Return (x, y) of the center of cell containing provided text 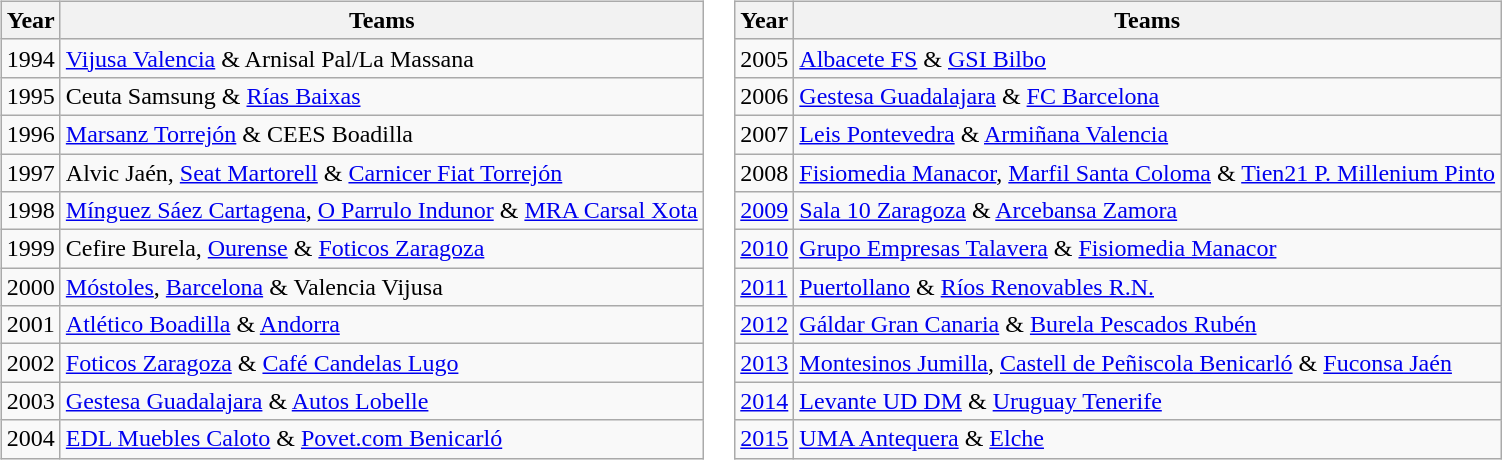
1994 (30, 58)
Gestesa Guadalajara & Autos Lobelle (382, 401)
Vijusa Valencia & Arnisal Pal/La Massana (382, 58)
EDL Muebles Caloto & Povet.com Benicarló (382, 439)
2002 (30, 363)
UMA Antequera & Elche (1148, 439)
Mínguez Sáez Cartagena, O Parrulo Indunor & MRA Carsal Xota (382, 211)
2015 (764, 439)
Atlético Boadilla & Andorra (382, 325)
Gáldar Gran Canaria & Burela Pescados Rubén (1148, 325)
Puertollano & Ríos Renovables R.N. (1148, 287)
Móstoles, Barcelona & Valencia Vijusa (382, 287)
1995 (30, 96)
Ceuta Samsung & Rías Baixas (382, 96)
2003 (30, 401)
2005 (764, 58)
Grupo Empresas Talavera & Fisiomedia Manacor (1148, 249)
Gestesa Guadalajara & FC Barcelona (1148, 96)
2011 (764, 287)
2006 (764, 96)
Cefire Burela, Ourense & Foticos Zaragoza (382, 249)
1996 (30, 134)
Leis Pontevedra & Armiñana Valencia (1148, 134)
2009 (764, 211)
2012 (764, 325)
Alvic Jaén, Seat Martorell & Carnicer Fiat Torrejón (382, 173)
1998 (30, 211)
Foticos Zaragoza & Café Candelas Lugo (382, 363)
Marsanz Torrejón & CEES Boadilla (382, 134)
1997 (30, 173)
1999 (30, 249)
2004 (30, 439)
Fisiomedia Manacor, Marfil Santa Coloma & Tien21 P. Millenium Pinto (1148, 173)
2014 (764, 401)
2001 (30, 325)
Sala 10 Zaragoza & Arcebansa Zamora (1148, 211)
2013 (764, 363)
2008 (764, 173)
Montesinos Jumilla, Castell de Peñiscola Benicarló & Fuconsa Jaén (1148, 363)
Albacete FS & GSI Bilbo (1148, 58)
Levante UD DM & Uruguay Tenerife (1148, 401)
2000 (30, 287)
2007 (764, 134)
2010 (764, 249)
